Determine the (x, y) coordinate at the center of the cell enclosing the given text.  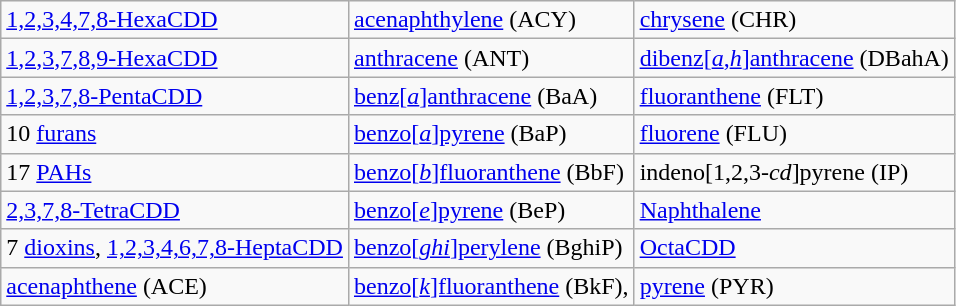
OctaCDD (794, 248)
7 dioxins, 1,2,3,4,6,7,8-HeptaCDD (175, 248)
benzo[b]fluoranthene (BbF) (491, 172)
1,2,3,7,8,9-HexaCDD (175, 58)
anthracene (ANT) (491, 58)
acenaphthene (ACE) (175, 286)
17 PAHs (175, 172)
Naphthalene (794, 210)
chrysene (CHR) (794, 20)
dibenz[a,h]anthracene (DBahA) (794, 58)
benzo[e]pyrene (BeP) (491, 210)
acenaphthylene (ACY) (491, 20)
benzo[ghi]perylene (BghiP) (491, 248)
1,2,3,4,7,8-HexaCDD (175, 20)
1,2,3,7,8-PentaCDD (175, 96)
benzo[a]pyrene (BaP) (491, 134)
fluorene (FLU) (794, 134)
2,3,7,8-TetraCDD (175, 210)
fluoranthene (FLT) (794, 96)
benzo[k]fluoranthene (BkF), (491, 286)
indeno[1,2,3-cd]pyrene (IP) (794, 172)
pyrene (PYR) (794, 286)
benz[a]anthracene (BaA) (491, 96)
10 furans (175, 134)
